Find where the given text appears and provide that cell's center as [x, y] coordinate. 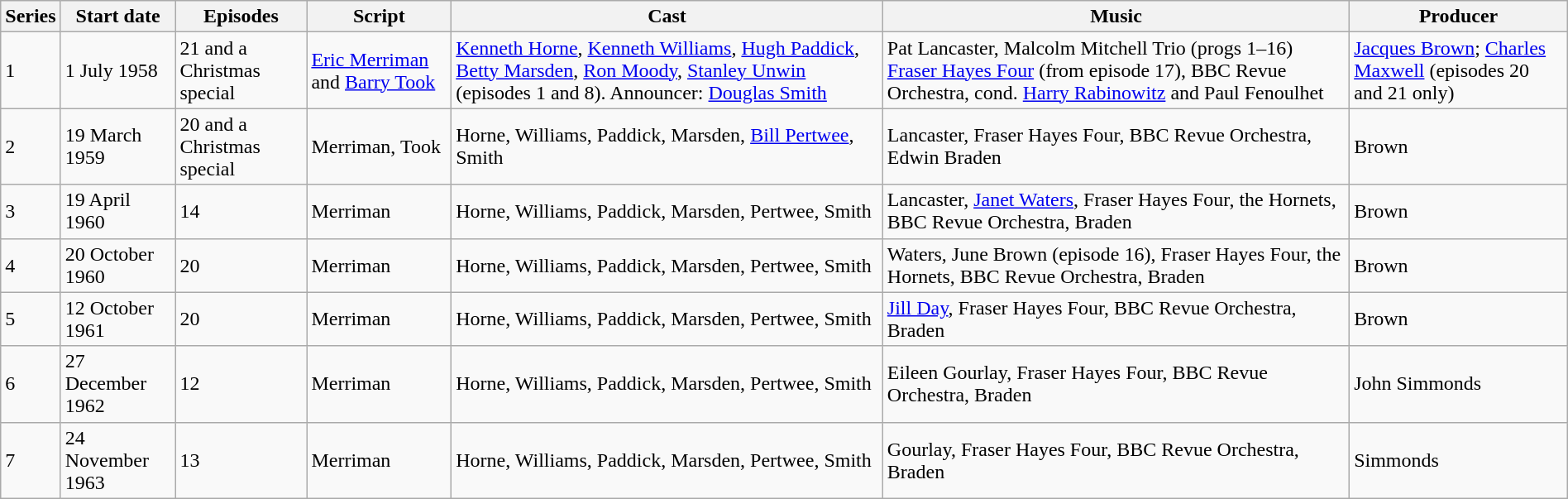
Eric Merriman and Barry Took [379, 70]
20 October 1960 [117, 265]
Waters, June Brown (episode 16), Fraser Hayes Four, the Hornets, BBC Revue Orchestra, Braden [1116, 265]
1 July 1958 [117, 70]
1 [31, 70]
14 [241, 212]
Series [31, 17]
24 November 1963 [117, 460]
Gourlay, Fraser Hayes Four, BBC Revue Orchestra, Braden [1116, 460]
21 and a Christmas special [241, 70]
6 [31, 384]
Jill Day, Fraser Hayes Four, BBC Revue Orchestra, Braden [1116, 319]
John Simmonds [1459, 384]
Cast [667, 17]
Start date [117, 17]
Music [1116, 17]
Lancaster, Fraser Hayes Four, BBC Revue Orchestra, Edwin Braden [1116, 146]
Episodes [241, 17]
Jacques Brown; Charles Maxwell (episodes 20 and 21 only) [1459, 70]
27 December 1962 [117, 384]
5 [31, 319]
Producer [1459, 17]
Eileen Gourlay, Fraser Hayes Four, BBC Revue Orchestra, Braden [1116, 384]
4 [31, 265]
19 March 1959 [117, 146]
2 [31, 146]
Simmonds [1459, 460]
7 [31, 460]
13 [241, 460]
19 April 1960 [117, 212]
12 [241, 384]
20 and a Christmas special [241, 146]
Merriman, Took [379, 146]
3 [31, 212]
12 October 1961 [117, 319]
Lancaster, Janet Waters, Fraser Hayes Four, the Hornets, BBC Revue Orchestra, Braden [1116, 212]
Pat Lancaster, Malcolm Mitchell Trio (progs 1–16) Fraser Hayes Four (from episode 17), BBC Revue Orchestra, cond. Harry Rabinowitz and Paul Fenoulhet [1116, 70]
Kenneth Horne, Kenneth Williams, Hugh Paddick, Betty Marsden, Ron Moody, Stanley Unwin (episodes 1 and 8). Announcer: Douglas Smith [667, 70]
Script [379, 17]
Horne, Williams, Paddick, Marsden, Bill Pertwee, Smith [667, 146]
